Pinpoint the cell where the given text exists, returning its (x, y) midpoint coordinate. 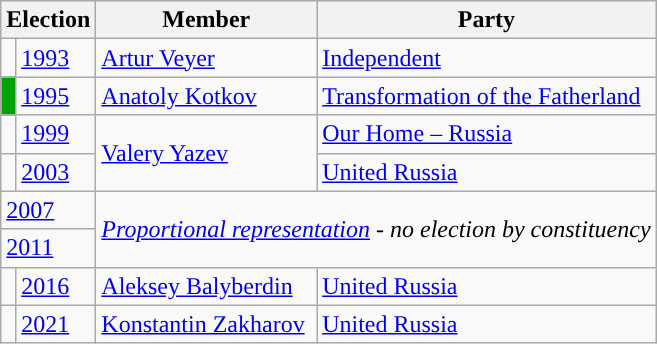
2021 (56, 324)
Our Home – Russia (486, 134)
Party (486, 20)
1995 (56, 96)
1993 (56, 58)
1999 (56, 134)
2007 (48, 210)
2011 (48, 248)
Independent (486, 58)
Valery Yazev (206, 153)
Konstantin Zakharov (206, 324)
Transformation of the Fatherland (486, 96)
2016 (56, 286)
Artur Veyer (206, 58)
2003 (56, 172)
Anatoly Kotkov (206, 96)
Proportional representation - no election by constituency (376, 229)
Member (206, 20)
Election (48, 20)
Aleksey Balyberdin (206, 286)
